Pinpoint the cell where the given text exists, returning its [x, y] midpoint coordinate. 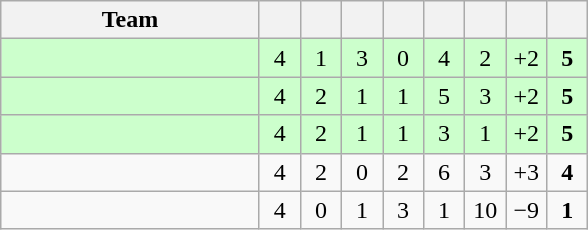
6 [444, 172]
−9 [526, 210]
10 [486, 210]
Team [130, 20]
+3 [526, 172]
